Detect which cell encompasses the target text, then output its [X, Y] center coordinate. 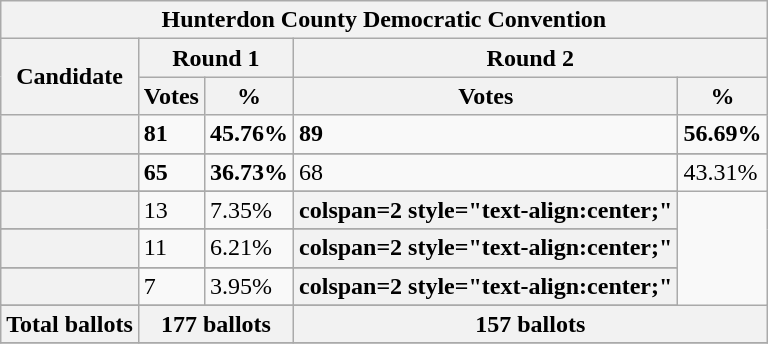
81 [171, 134]
56.69% [722, 134]
Hunterdon County Democratic Convention [384, 20]
13 [171, 210]
68 [486, 172]
43.31% [722, 172]
157 ballots [530, 324]
3.95% [248, 286]
89 [486, 134]
65 [171, 172]
7.35% [248, 210]
Round 2 [530, 58]
Total ballots [70, 324]
Round 1 [216, 58]
177 ballots [216, 324]
7 [171, 286]
45.76% [248, 134]
6.21% [248, 248]
36.73% [248, 172]
Candidate [70, 77]
11 [171, 248]
